Capture the cell that displays the provided text and extract its (x, y) central coordinate. 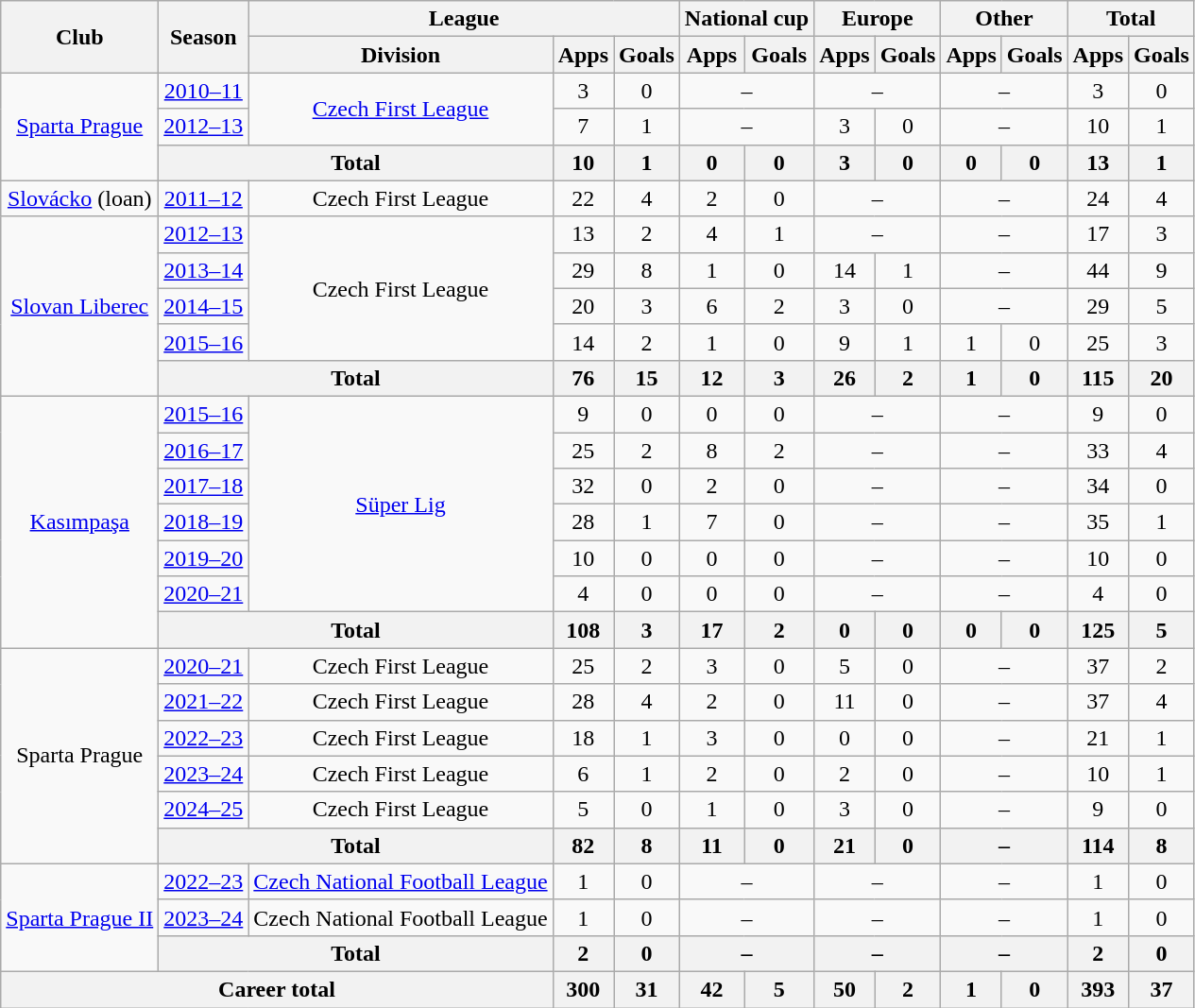
12 (711, 378)
393 (1098, 989)
Europe (878, 19)
Slovan Liberec (79, 306)
Sparta Prague II (79, 917)
300 (583, 989)
Division (401, 55)
34 (1098, 487)
2014–15 (204, 306)
Career total (277, 989)
League (464, 19)
42 (711, 989)
32 (583, 487)
76 (583, 378)
125 (1098, 630)
2010–11 (204, 91)
18 (583, 738)
Slovácko (loan) (79, 198)
50 (845, 989)
115 (1098, 378)
33 (1098, 451)
National cup (746, 19)
Club (79, 37)
22 (583, 198)
108 (583, 630)
Other (1004, 19)
35 (1098, 522)
82 (583, 846)
2021–22 (204, 702)
114 (1098, 846)
2016–17 (204, 451)
Süper Lig (401, 504)
31 (647, 989)
2019–20 (204, 558)
2013–14 (204, 270)
Season (204, 37)
2017–18 (204, 487)
2018–19 (204, 522)
15 (647, 378)
Kasımpaşa (79, 521)
2024–25 (204, 810)
2011–12 (204, 198)
44 (1098, 270)
24 (1098, 198)
26 (845, 378)
